Search for the cell housing the specified text and yield its [X, Y] center coordinate. 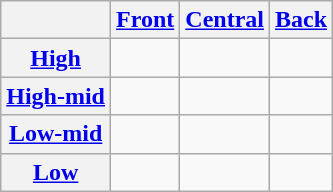
High-mid [56, 96]
Low-mid [56, 134]
Central [225, 20]
Back [302, 20]
Low [56, 172]
High [56, 58]
Front [146, 20]
